Return (X, Y) of the center of cell containing provided text 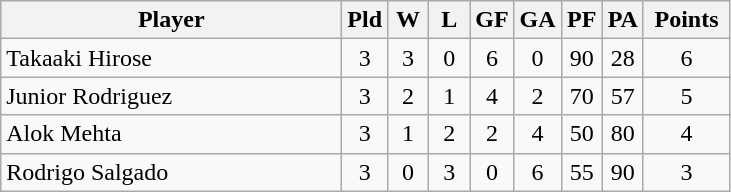
70 (582, 96)
Takaaki Hirose (172, 58)
80 (622, 134)
PA (622, 20)
W (408, 20)
Player (172, 20)
5 (686, 96)
L (450, 20)
Junior Rodriguez (172, 96)
PF (582, 20)
Points (686, 20)
28 (622, 58)
50 (582, 134)
GF (492, 20)
GA (538, 20)
Alok Mehta (172, 134)
Pld (365, 20)
55 (582, 172)
Rodrigo Salgado (172, 172)
57 (622, 96)
